Return (X, Y) of the center of cell containing provided text 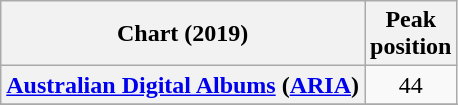
Australian Digital Albums (ARIA) (183, 85)
Chart (2019) (183, 34)
44 (411, 85)
Peakposition (411, 34)
